Pinpoint the cell where the given text exists, returning its [X, Y] midpoint coordinate. 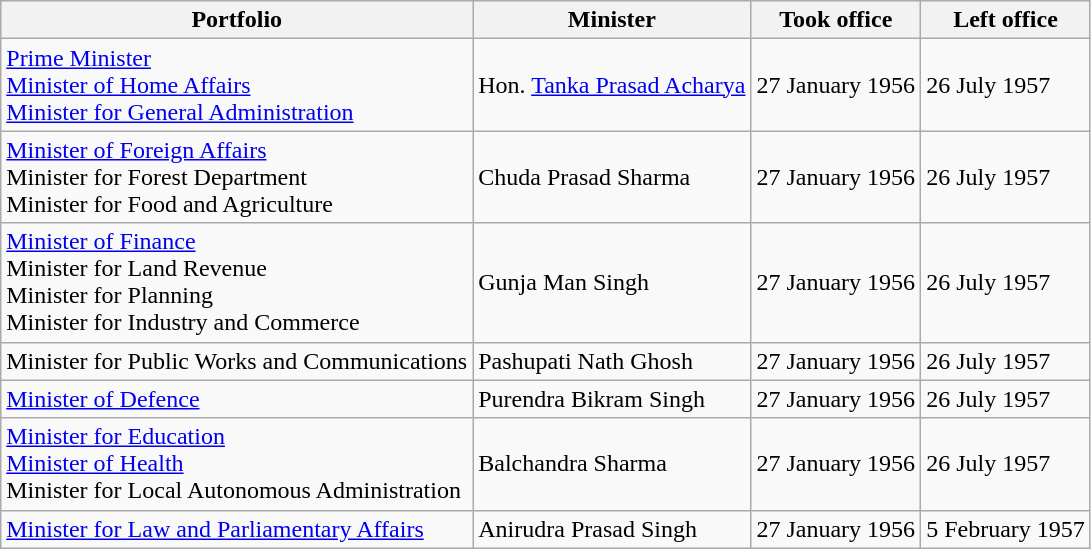
Prime MinisterMinister of Home AffairsMinister for General Administration [237, 85]
Portfolio [237, 20]
Minister of Foreign AffairsMinister for Forest DepartmentMinister for Food and Agriculture [237, 177]
Minister of FinanceMinister for Land RevenueMinister for PlanningMinister for Industry and Commerce [237, 282]
Minister of Defence [237, 399]
Balchandra Sharma [612, 464]
Purendra Bikram Singh [612, 399]
Gunja Man Singh [612, 282]
5 February 1957 [1006, 529]
Minister [612, 20]
Minister for Public Works and Communications [237, 361]
Took office [836, 20]
Minister for Law and Parliamentary Affairs [237, 529]
Hon. Tanka Prasad Acharya [612, 85]
Left office [1006, 20]
Chuda Prasad Sharma [612, 177]
Anirudra Prasad Singh [612, 529]
Pashupati Nath Ghosh [612, 361]
Minister for EducationMinister of HealthMinister for Local Autonomous Administration [237, 464]
